Determine the [X, Y] coordinate at the center of the cell enclosing the given text.  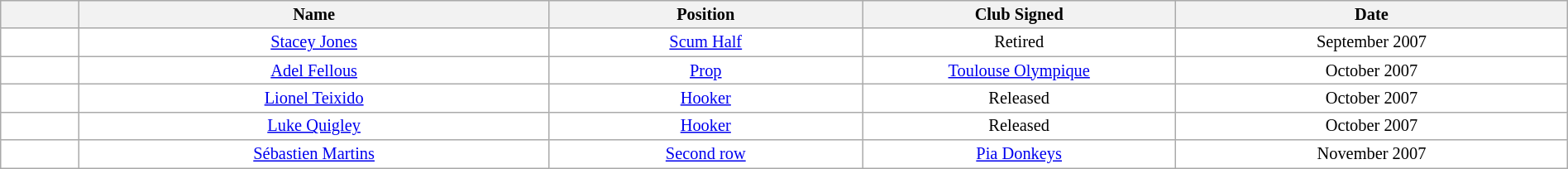
Second row [706, 154]
September 2007 [1372, 42]
Sébastien Martins [313, 154]
Scum Half [706, 42]
Pia Donkeys [1019, 154]
Position [706, 14]
Club Signed [1019, 14]
Toulouse Olympique [1019, 70]
November 2007 [1372, 154]
Lionel Teixido [313, 98]
Name [313, 14]
Prop [706, 70]
Adel Fellous [313, 70]
Date [1372, 14]
Retired [1019, 42]
Luke Quigley [313, 126]
Stacey Jones [313, 42]
